Identify which cell holds the provided text, then report its (X, Y) central coordinate. 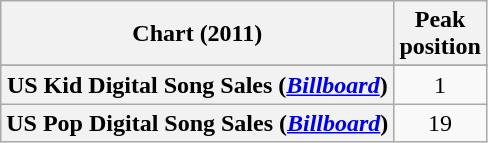
Peakposition (440, 34)
US Pop Digital Song Sales (Billboard) (198, 123)
US Kid Digital Song Sales (Billboard) (198, 85)
Chart (2011) (198, 34)
19 (440, 123)
1 (440, 85)
